Identify which cell holds the provided text, then report its (X, Y) central coordinate. 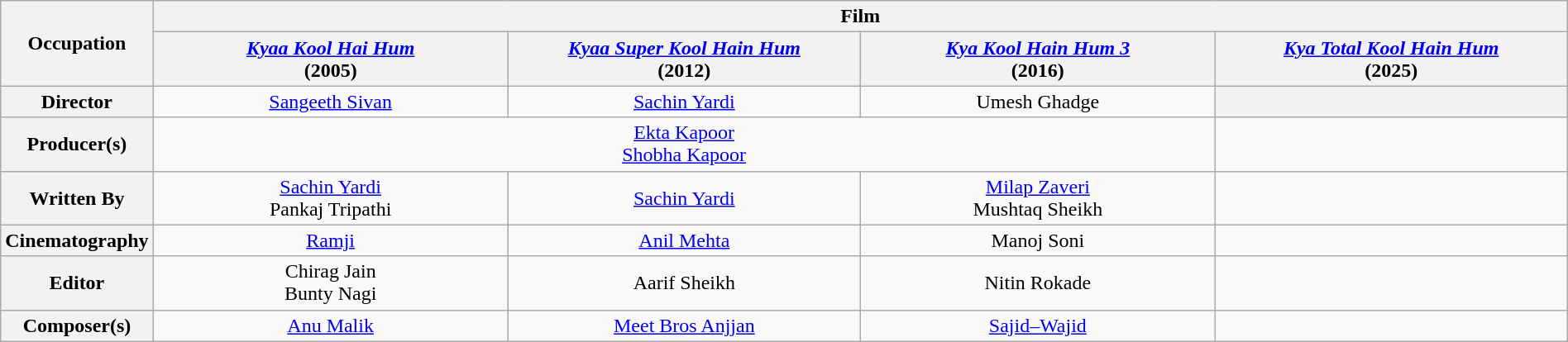
Anu Malik (331, 325)
Sachin Yardi Pankaj Tripathi (331, 198)
Umesh Ghadge (1039, 102)
Ekta Kapoor Shobha Kapoor (684, 144)
Editor (77, 283)
Cinematography (77, 240)
Kyaa Super Kool Hain Hum (2012) (684, 59)
Producer(s) (77, 144)
Kya Total Kool Hain Hum (2025) (1391, 59)
Sajid–Wajid (1039, 325)
Meet Bros Anjjan (684, 325)
Manoj Soni (1039, 240)
Anil Mehta (684, 240)
Occupation (77, 43)
Sangeeth Sivan (331, 102)
Aarif Sheikh (684, 283)
Ramji (331, 240)
Kyaa Kool Hai Hum (2005) (331, 59)
Kya Kool Hain Hum 3(2016) (1039, 59)
Film (860, 17)
Chirag JainBunty Nagi (331, 283)
Director (77, 102)
Milap Zaveri Mushtaq Sheikh (1039, 198)
Written By (77, 198)
Nitin Rokade (1039, 283)
Composer(s) (77, 325)
